Return the (x, y) coordinate for the center point of the cell that contains the specified text.  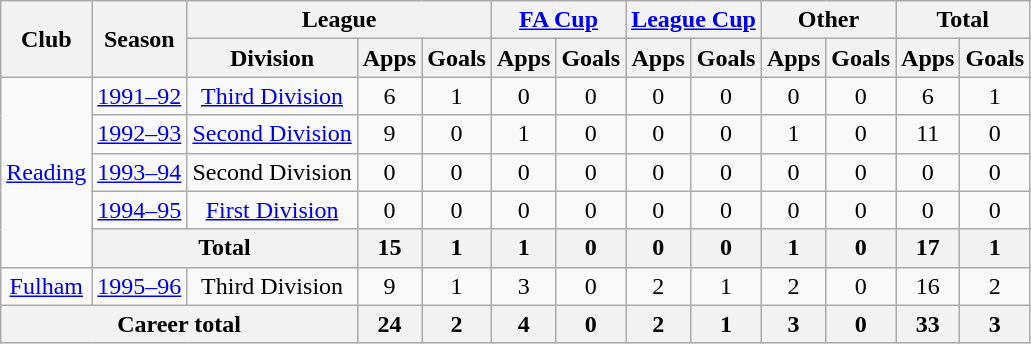
11 (928, 134)
1994–95 (140, 210)
League (340, 20)
Season (140, 39)
1991–92 (140, 96)
First Division (272, 210)
Other (828, 20)
24 (389, 324)
15 (389, 248)
Career total (180, 324)
1993–94 (140, 172)
League Cup (694, 20)
Fulham (46, 286)
4 (523, 324)
Club (46, 39)
1992–93 (140, 134)
17 (928, 248)
33 (928, 324)
Division (272, 58)
16 (928, 286)
Reading (46, 172)
1995–96 (140, 286)
FA Cup (558, 20)
